Extract the [x, y] coordinate from the center of the cell holding the provided text.  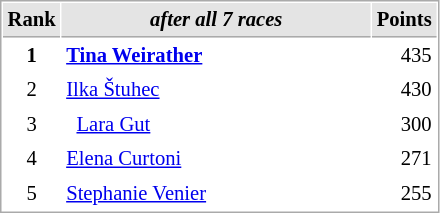
Tina Weirather [216, 56]
271 [404, 158]
1 [32, 56]
Ilka Štuhec [216, 90]
after all 7 races [216, 20]
Lara Gut [216, 124]
300 [404, 124]
255 [404, 194]
430 [404, 90]
Stephanie Venier [216, 194]
Points [404, 20]
435 [404, 56]
Elena Curtoni [216, 158]
3 [32, 124]
4 [32, 158]
Rank [32, 20]
5 [32, 194]
2 [32, 90]
